Return the (x, y) coordinate for the center point of the cell that contains the specified text.  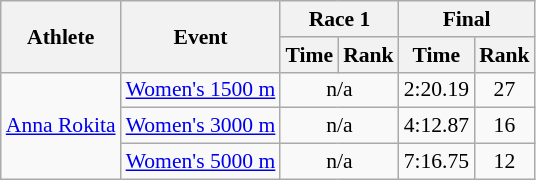
27 (504, 90)
Women's 1500 m (201, 90)
Athlete (61, 36)
Final (467, 19)
2:20.19 (436, 90)
Women's 5000 m (201, 162)
12 (504, 162)
Anna Rokita (61, 126)
Women's 3000 m (201, 126)
4:12.87 (436, 126)
16 (504, 126)
Event (201, 36)
7:16.75 (436, 162)
Race 1 (339, 19)
